Extract the [X, Y] coordinate from the center of the cell holding the provided text.  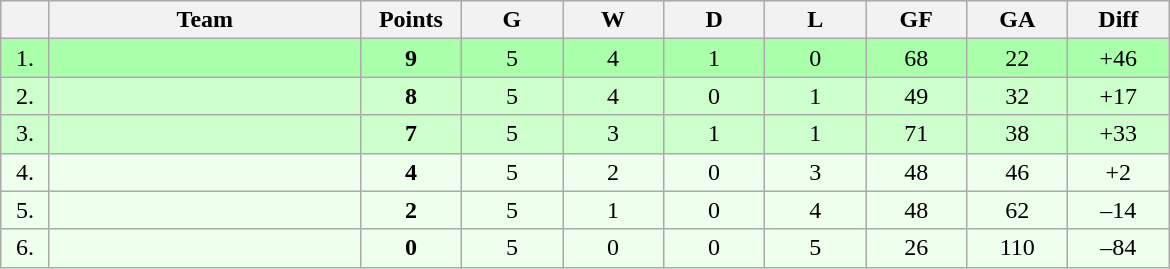
+17 [1118, 96]
+33 [1118, 134]
38 [1018, 134]
W [612, 20]
5. [26, 210]
7 [410, 134]
46 [1018, 172]
Team [204, 20]
6. [26, 248]
110 [1018, 248]
G [512, 20]
62 [1018, 210]
3. [26, 134]
2. [26, 96]
D [714, 20]
26 [916, 248]
1. [26, 58]
Points [410, 20]
49 [916, 96]
9 [410, 58]
Diff [1118, 20]
8 [410, 96]
GF [916, 20]
L [816, 20]
+46 [1118, 58]
GA [1018, 20]
4. [26, 172]
–14 [1118, 210]
32 [1018, 96]
–84 [1118, 248]
22 [1018, 58]
71 [916, 134]
+2 [1118, 172]
68 [916, 58]
